Determine the (x, y) coordinate at the center of the cell enclosing the given text.  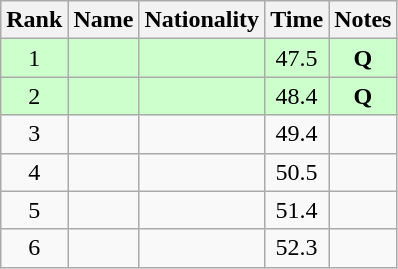
6 (34, 248)
Nationality (202, 20)
49.4 (297, 134)
51.4 (297, 210)
3 (34, 134)
2 (34, 96)
47.5 (297, 58)
Notes (363, 20)
4 (34, 172)
50.5 (297, 172)
Time (297, 20)
Name (104, 20)
1 (34, 58)
5 (34, 210)
48.4 (297, 96)
52.3 (297, 248)
Rank (34, 20)
